Pinpoint the cell where the given text exists, returning its (x, y) midpoint coordinate. 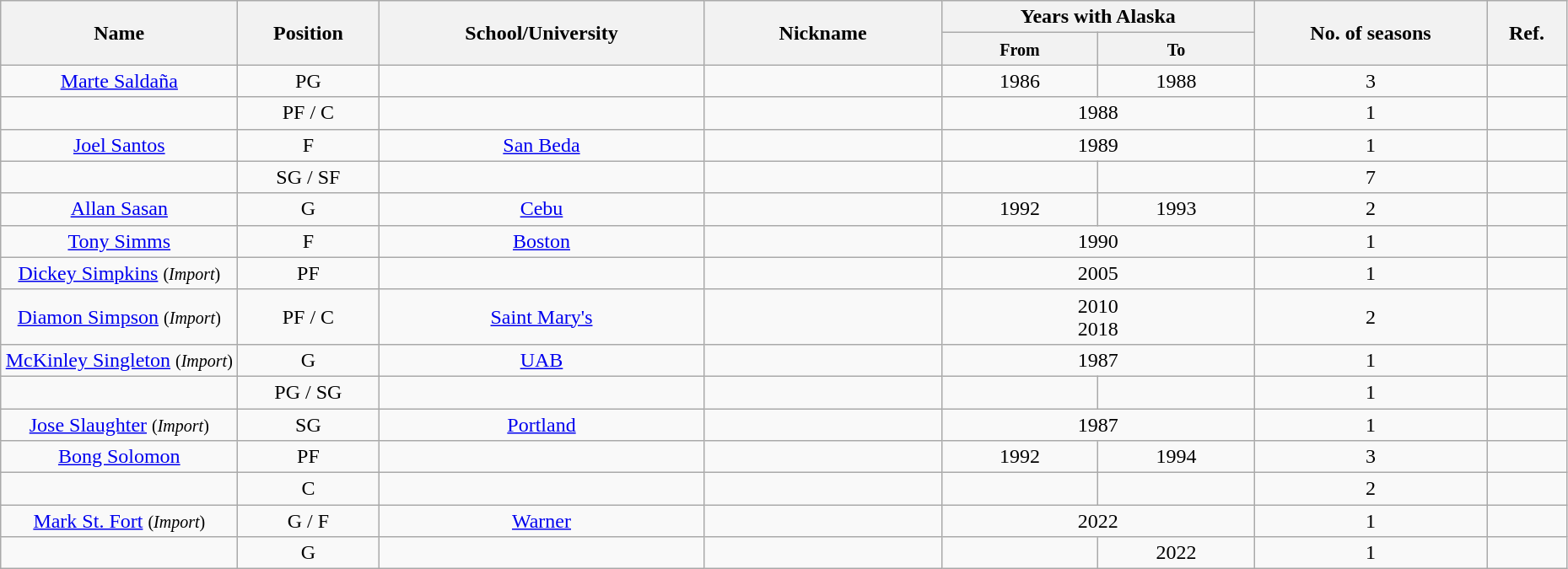
1990 (1098, 241)
C (309, 489)
Portland (542, 424)
UAB (542, 360)
San Beda (542, 145)
PG / SG (309, 392)
Ref. (1527, 33)
1989 (1098, 145)
Nickname (823, 33)
Cebu (542, 209)
Allan Sasan (120, 209)
1993 (1177, 209)
Bong Solomon (120, 457)
Dickey Simpkins (Import) (120, 273)
Tony Simms (120, 241)
SG / SF (309, 177)
7 (1370, 177)
From (1020, 49)
PG (309, 81)
Saint Mary's (542, 317)
Jose Slaughter (Import) (120, 424)
School/University (542, 33)
1994 (1177, 457)
Boston (542, 241)
Name (120, 33)
Marte Saldaña (120, 81)
Joel Santos (120, 145)
G / F (309, 521)
Diamon Simpson (Import) (120, 317)
No. of seasons (1370, 33)
SG (309, 424)
20102018 (1098, 317)
To (1177, 49)
2005 (1098, 273)
Warner (542, 521)
Position (309, 33)
1986 (1020, 81)
Years with Alaska (1098, 17)
McKinley Singleton (Import) (120, 360)
Mark St. Fort (Import) (120, 521)
